Find where the given text appears and provide that cell's center as [x, y] coordinate. 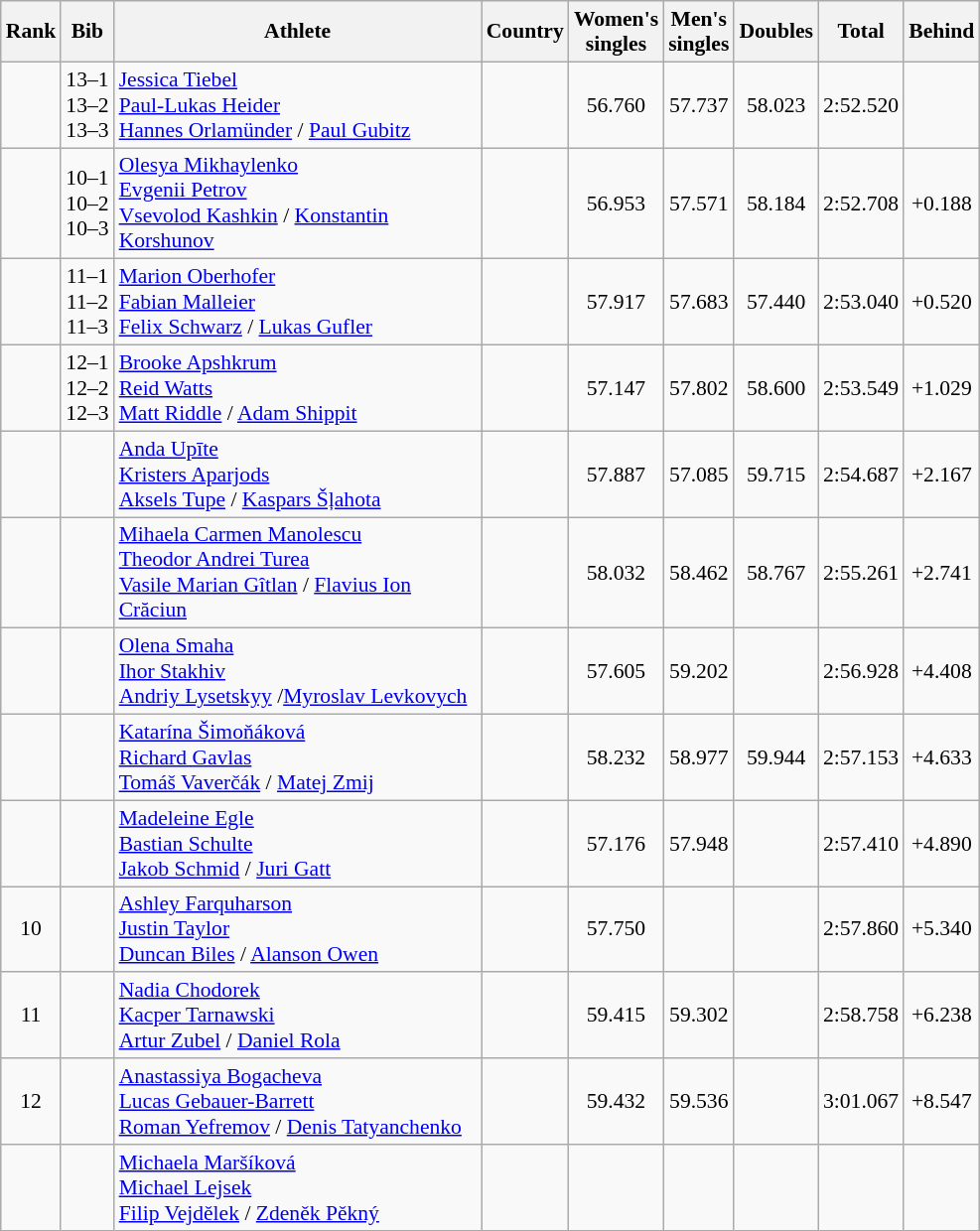
Country [525, 32]
59.432 [616, 1102]
58.032 [616, 573]
+4.408 [941, 671]
58.977 [699, 758]
Behind [941, 32]
2:52.520 [861, 105]
Doubles [776, 32]
56.760 [616, 105]
58.600 [776, 389]
Women'ssingles [616, 32]
Marion OberhoferFabian MalleierFelix Schwarz / Lukas Gufler [298, 302]
57.440 [776, 302]
Olesya MikhaylenkoEvgenii PetrovVsevolod Kashkin / Konstantin Korshunov [298, 204]
10–110–210–3 [87, 204]
+4.890 [941, 844]
11–111–211–3 [87, 302]
2:53.040 [861, 302]
57.737 [699, 105]
57.085 [699, 475]
2:55.261 [861, 573]
Rank [32, 32]
57.571 [699, 204]
+2.167 [941, 475]
Olena SmahaIhor StakhivAndriy Lysetskyy /Myroslav Levkovych [298, 671]
59.202 [699, 671]
2:54.687 [861, 475]
Brooke ApshkrumReid WattsMatt Riddle / Adam Shippit [298, 389]
Ashley FarquharsonJustin TaylorDuncan Biles / Alanson Owen [298, 929]
Jessica TiebelPaul-Lukas HeiderHannes Orlamünder / Paul Gubitz [298, 105]
57.683 [699, 302]
Anastassiya BogachevaLucas Gebauer-BarrettRoman Yefremov / Denis Tatyanchenko [298, 1102]
57.802 [699, 389]
2:57.410 [861, 844]
Men'ssingles [699, 32]
12 [32, 1102]
+5.340 [941, 929]
2:57.153 [861, 758]
13–113–213–3 [87, 105]
Madeleine EgleBastian SchulteJakob Schmid / Juri Gatt [298, 844]
+0.188 [941, 204]
Total [861, 32]
2:52.708 [861, 204]
2:57.860 [861, 929]
59.944 [776, 758]
Mihaela Carmen ManolescuTheodor Andrei TureaVasile Marian Gîtlan / Flavius Ion Crăciun [298, 573]
57.176 [616, 844]
2:56.928 [861, 671]
57.605 [616, 671]
+4.633 [941, 758]
2:58.758 [861, 1017]
59.715 [776, 475]
Anda UpīteKristers AparjodsAksels Tupe / Kaspars Šļahota [298, 475]
+1.029 [941, 389]
57.948 [699, 844]
3:01.067 [861, 1102]
59.415 [616, 1017]
58.023 [776, 105]
+8.547 [941, 1102]
59.302 [699, 1017]
56.953 [616, 204]
58.767 [776, 573]
+6.238 [941, 1017]
Bib [87, 32]
58.462 [699, 573]
Athlete [298, 32]
58.184 [776, 204]
11 [32, 1017]
+0.520 [941, 302]
57.887 [616, 475]
Katarína ŠimoňákováRichard GavlasTomáš Vaverčák / Matej Zmij [298, 758]
58.232 [616, 758]
+2.741 [941, 573]
57.147 [616, 389]
2:53.549 [861, 389]
57.917 [616, 302]
57.750 [616, 929]
Michaela MaršíkováMichael LejsekFilip Vejdělek / Zdeněk Pěkný [298, 1187]
12–112–212–3 [87, 389]
59.536 [699, 1102]
10 [32, 929]
Nadia ChodorekKacper TarnawskiArtur Zubel / Daniel Rola [298, 1017]
